Return the (x, y) coordinate for the center point of the cell that contains the specified text.  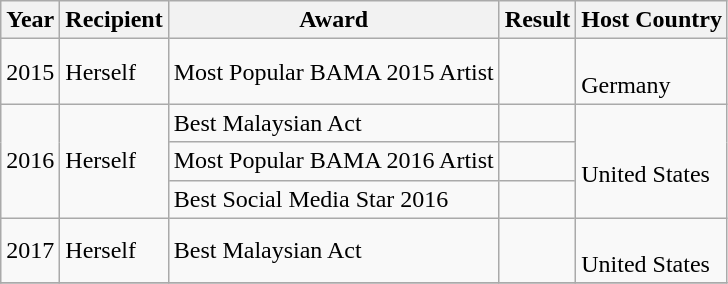
2017 (30, 250)
2015 (30, 72)
Germany (652, 72)
Host Country (652, 20)
Award (334, 20)
Most Popular BAMA 2016 Artist (334, 161)
Most Popular BAMA 2015 Artist (334, 72)
Best Social Media Star 2016 (334, 199)
Year (30, 20)
Recipient (114, 20)
Result (537, 20)
2016 (30, 161)
